Determine the [x, y] coordinate at the center of the cell enclosing the given text.  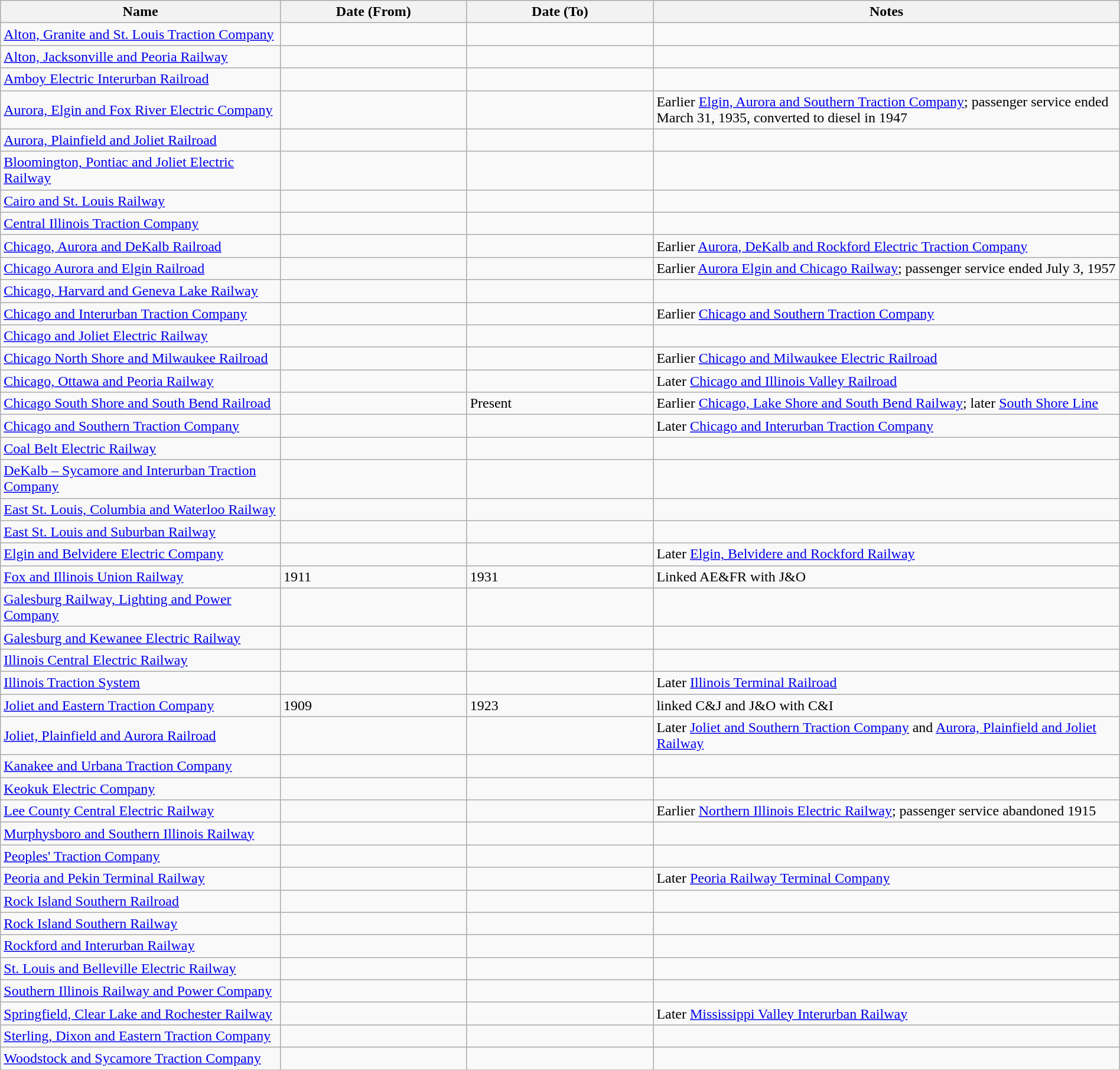
1923 [560, 705]
Galesburg Railway, Lighting and Power Company [141, 607]
Chicago South Shore and South Bend Railroad [141, 404]
Coal Belt Electric Railway [141, 448]
Joliet, Plainfield and Aurora Railroad [141, 736]
1909 [373, 705]
Southern Illinois Railway and Power Company [141, 991]
Murphysboro and Southern Illinois Railway [141, 834]
1911 [373, 577]
Aurora, Elgin and Fox River Electric Company [141, 110]
Chicago North Shore and Milwaukee Railroad [141, 359]
Later Chicago and Illinois Valley Railroad [886, 381]
Illinois Central Electric Railway [141, 660]
Peoples' Traction Company [141, 856]
Chicago, Harvard and Geneva Lake Railway [141, 291]
Rock Island Southern Railway [141, 923]
Date (To) [560, 12]
1931 [560, 577]
Earlier Aurora, DeKalb and Rockford Electric Traction Company [886, 246]
Kanakee and Urbana Traction Company [141, 766]
Earlier Elgin, Aurora and Southern Traction Company; passenger service ended March 31, 1935, converted to diesel in 1947 [886, 110]
Keokuk Electric Company [141, 789]
Lee County Central Electric Railway [141, 811]
Galesburg and Kewanee Electric Railway [141, 638]
Earlier Chicago and Southern Traction Company [886, 314]
DeKalb – Sycamore and Interurban Traction Company [141, 479]
Later Chicago and Interurban Traction Company [886, 426]
Later Mississippi Valley Interurban Railway [886, 1013]
Notes [886, 12]
Rockford and Interurban Railway [141, 946]
Later Elgin, Belvidere and Rockford Railway [886, 554]
Rock Island Southern Railroad [141, 901]
Alton, Granite and St. Louis Traction Company [141, 34]
Later Joliet and Southern Traction Company and Aurora, Plainfield and Joliet Railway [886, 736]
Chicago Aurora and Elgin Railroad [141, 268]
Date (From) [373, 12]
Elgin and Belvidere Electric Company [141, 554]
Central Illinois Traction Company [141, 223]
Cairo and St. Louis Railway [141, 201]
Earlier Northern Illinois Electric Railway; passenger service abandoned 1915 [886, 811]
Joliet and Eastern Traction Company [141, 705]
linked C&J and J&O with C&I [886, 705]
Linked AE&FR with J&O [886, 577]
Earlier Aurora Elgin and Chicago Railway; passenger service ended July 3, 1957 [886, 268]
Woodstock and Sycamore Traction Company [141, 1058]
Earlier Chicago and Milwaukee Electric Railroad [886, 359]
Chicago and Interurban Traction Company [141, 314]
Chicago and Joliet Electric Railway [141, 336]
Earlier Chicago, Lake Shore and South Bend Railway; later South Shore Line [886, 404]
Peoria and Pekin Terminal Railway [141, 879]
Illinois Traction System [141, 682]
Aurora, Plainfield and Joliet Railroad [141, 140]
Chicago and Southern Traction Company [141, 426]
Chicago, Ottawa and Peoria Railway [141, 381]
Amboy Electric Interurban Railroad [141, 79]
Fox and Illinois Union Railway [141, 577]
East St. Louis and Suburban Railway [141, 532]
Bloomington, Pontiac and Joliet Electric Railway [141, 170]
East St. Louis, Columbia and Waterloo Railway [141, 509]
Sterling, Dixon and Eastern Traction Company [141, 1036]
Alton, Jacksonville and Peoria Railway [141, 57]
Chicago, Aurora and DeKalb Railroad [141, 246]
St. Louis and Belleville Electric Railway [141, 968]
Name [141, 12]
Later Peoria Railway Terminal Company [886, 879]
Present [560, 404]
Later Illinois Terminal Railroad [886, 682]
Springfield, Clear Lake and Rochester Railway [141, 1013]
